Locate the cell with the specified text and output its [x, y] center coordinate. 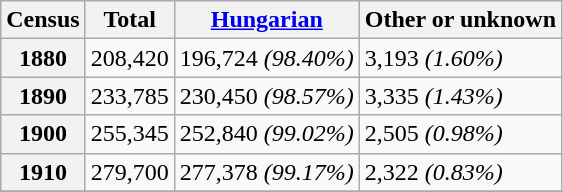
1880 [43, 58]
1900 [43, 134]
196,724 (98.40%) [266, 58]
Hungarian [266, 20]
3,193 (1.60%) [460, 58]
277,378 (99.17%) [266, 172]
279,700 [130, 172]
255,345 [130, 134]
2,505 (0.98%) [460, 134]
Total [130, 20]
252,840 (99.02%) [266, 134]
1910 [43, 172]
230,450 (98.57%) [266, 96]
2,322 (0.83%) [460, 172]
233,785 [130, 96]
208,420 [130, 58]
Other or unknown [460, 20]
3,335 (1.43%) [460, 96]
1890 [43, 96]
Census [43, 20]
